Output the (x, y) coordinate of the center of the cell containing the given text.  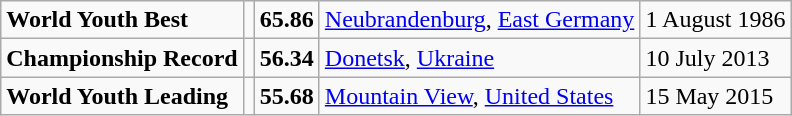
Donetsk, Ukraine (480, 58)
55.68 (286, 96)
15 May 2015 (716, 96)
10 July 2013 (716, 58)
Mountain View, United States (480, 96)
Championship Record (122, 58)
Neubrandenburg, East Germany (480, 20)
World Youth Leading (122, 96)
65.86 (286, 20)
World Youth Best (122, 20)
1 August 1986 (716, 20)
56.34 (286, 58)
